Capture the cell that displays the provided text and extract its (x, y) central coordinate. 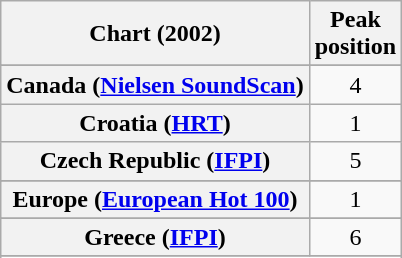
4 (355, 85)
Canada (Nielsen SoundScan) (155, 85)
Greece (IFPI) (155, 237)
Czech Republic (IFPI) (155, 161)
5 (355, 161)
Chart (2002) (155, 34)
Croatia (HRT) (155, 123)
6 (355, 237)
Peakposition (355, 34)
Europe (European Hot 100) (155, 199)
